From the cell containing the given text, extract its center point as (X, Y) coordinate. 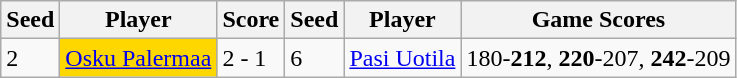
Score (251, 20)
2 - 1 (251, 58)
Game Scores (598, 20)
Osku Palermaa (138, 58)
2 (30, 58)
180-212, 220-207, 242-209 (598, 58)
6 (314, 58)
Pasi Uotila (402, 58)
